Return the (X, Y) coordinate for the center point of the cell that contains the specified text.  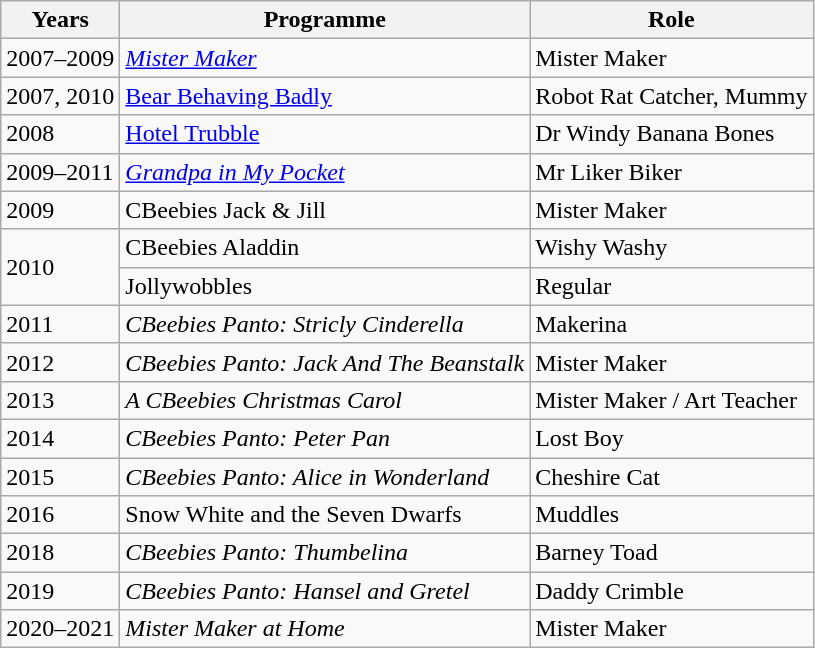
2020–2021 (60, 629)
Grandpa in My Pocket (325, 172)
Makerina (672, 324)
CBeebies Panto: Peter Pan (325, 438)
Mr Liker Biker (672, 172)
CBeebies Panto: Jack And The Beanstalk (325, 362)
Wishy Washy (672, 248)
2016 (60, 515)
CBeebies Aladdin (325, 248)
2018 (60, 553)
CBeebies Jack & Jill (325, 210)
Mister Maker / Art Teacher (672, 400)
CBeebies Panto: Alice in Wonderland (325, 477)
Hotel Trubble (325, 134)
2012 (60, 362)
CBeebies Panto: Thumbelina (325, 553)
2013 (60, 400)
Lost Boy (672, 438)
A CBeebies Christmas Carol (325, 400)
2007–2009 (60, 58)
CBeebies Panto: Stricly Cinderella (325, 324)
CBeebies Panto: Hansel and Gretel (325, 591)
2008 (60, 134)
Jollywobbles (325, 286)
Muddles (672, 515)
2019 (60, 591)
Bear Behaving Badly (325, 96)
2010 (60, 267)
Cheshire Cat (672, 477)
2011 (60, 324)
Role (672, 20)
2015 (60, 477)
2009–2011 (60, 172)
Regular (672, 286)
2009 (60, 210)
Programme (325, 20)
2007, 2010 (60, 96)
2014 (60, 438)
Snow White and the Seven Dwarfs (325, 515)
Barney Toad (672, 553)
Daddy Crimble (672, 591)
Years (60, 20)
Robot Rat Catcher, Mummy (672, 96)
Dr Windy Banana Bones (672, 134)
Mister Maker at Home (325, 629)
